Pinpoint the cell where the given text exists, returning its [x, y] midpoint coordinate. 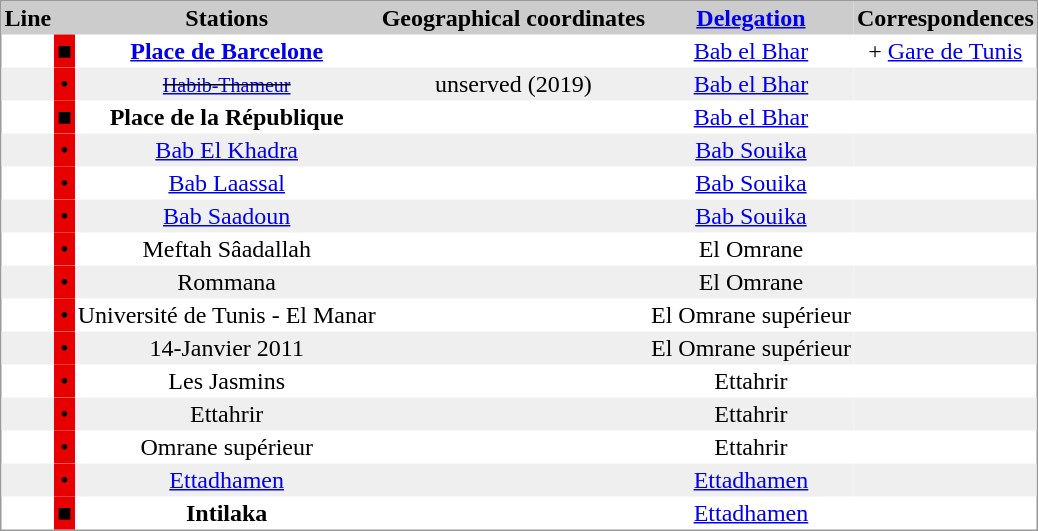
unserved (2019) [514, 84]
Place de Barcelone [227, 50]
Stations [227, 18]
+ Gare de Tunis [946, 50]
Delegation [751, 18]
Habib-Thameur [227, 84]
Bab El Khadra [227, 150]
Line [28, 18]
Meftah Sâadallah [227, 248]
Place de la République [227, 116]
Intilaka [227, 512]
Rommana [227, 282]
Bab Saadoun [227, 216]
Bab Laassal [227, 182]
14-Janvier 2011 [227, 348]
Omrane supérieur [227, 446]
Université de Tunis - El Manar [227, 314]
Geographical coordinates [514, 18]
Correspondences [946, 18]
Les Jasmins [227, 380]
